For the text-containing cell, return its midpoint in [x, y] coordinate format. 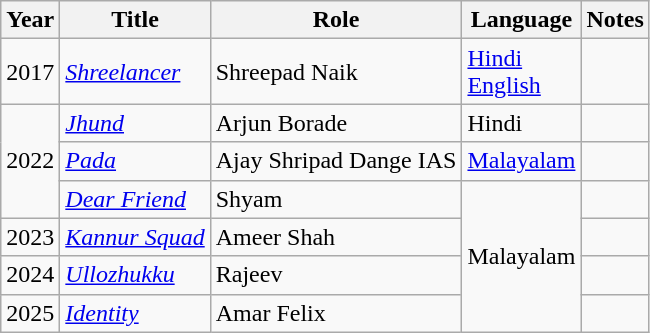
2022 [30, 161]
Jhund [135, 123]
2025 [30, 313]
Pada [135, 161]
Ullozhukku [135, 275]
Shyam [336, 199]
2017 [30, 72]
Shreepad Naik [336, 72]
Hindi [522, 123]
Kannur Squad [135, 237]
Notes [615, 20]
Ajay Shripad Dange IAS [336, 161]
Language [522, 20]
2024 [30, 275]
Arjun Borade [336, 123]
Dear Friend [135, 199]
Ameer Shah [336, 237]
Shreelancer [135, 72]
Amar Felix [336, 313]
Identity [135, 313]
Rajeev [336, 275]
Year [30, 20]
Title [135, 20]
Role [336, 20]
2023 [30, 237]
HindiEnglish [522, 72]
